Return (x, y) of the center of cell containing provided text 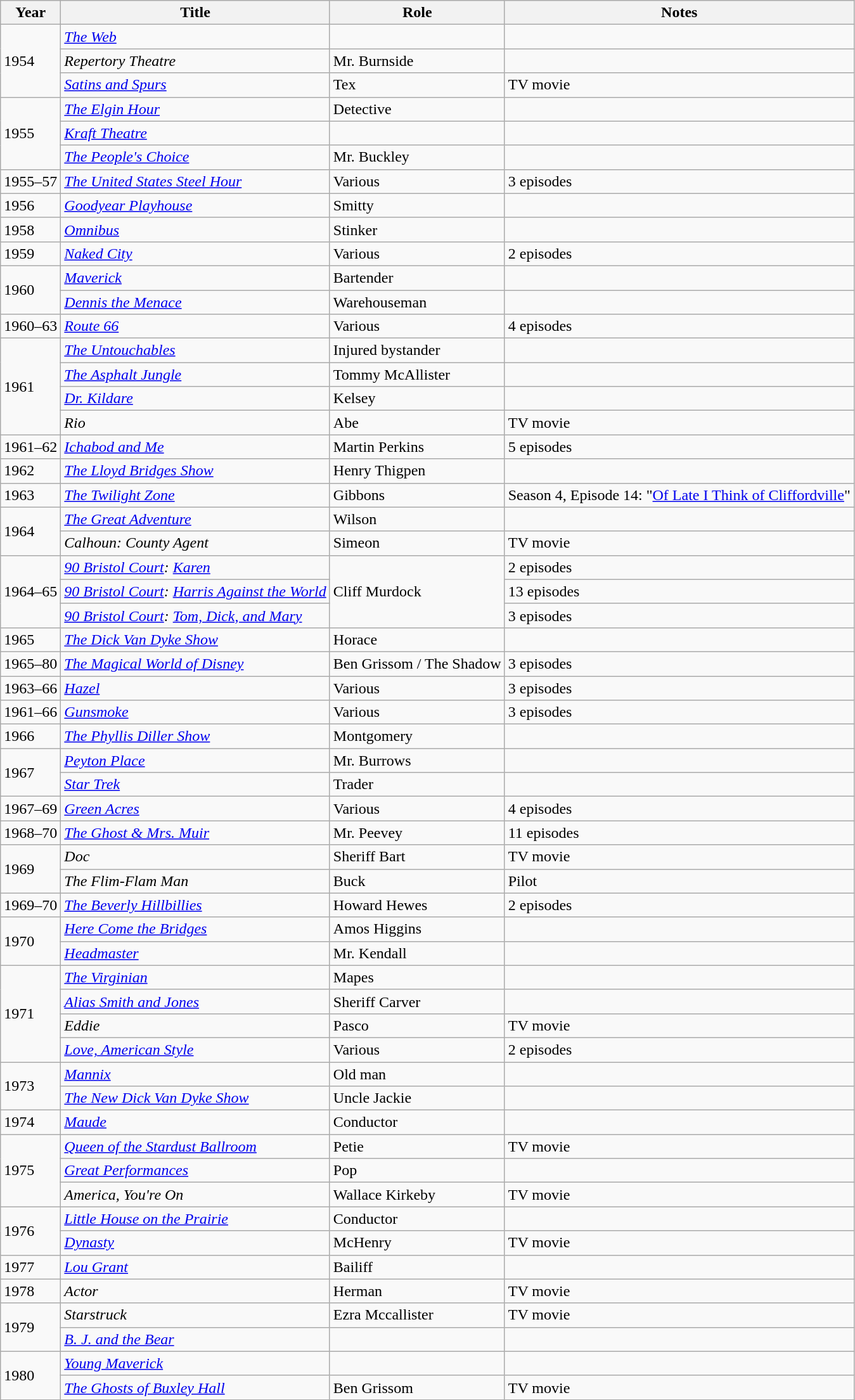
Montgomery (417, 736)
Cliff Murdock (417, 591)
Mr. Kendall (417, 953)
Maverick (195, 278)
1969 (30, 869)
1962 (30, 471)
Actor (195, 1291)
Season 4, Episode 14: "Of Late I Think of Cliffordville" (679, 495)
Dennis the Menace (195, 302)
Here Come the Bridges (195, 929)
Kraft Theatre (195, 133)
Martin Perkins (417, 447)
Role (417, 13)
Gibbons (417, 495)
Headmaster (195, 953)
The Virginian (195, 977)
Year (30, 13)
1955–57 (30, 181)
Dynasty (195, 1243)
1965 (30, 639)
Kelsey (417, 399)
Smitty (417, 205)
Rio (195, 423)
Stinker (417, 229)
1976 (30, 1231)
Maude (195, 1122)
Wallace Kirkeby (417, 1195)
Title (195, 13)
Dr. Kildare (195, 399)
1968–70 (30, 833)
1967–69 (30, 809)
1966 (30, 736)
Doc (195, 857)
Starstruck (195, 1315)
1960–63 (30, 326)
The Lloyd Bridges Show (195, 471)
Love, American Style (195, 1050)
Mr. Burnside (417, 61)
1963 (30, 495)
Simeon (417, 543)
The Ghost & Mrs. Muir (195, 833)
Petie (417, 1146)
Herman (417, 1291)
1954 (30, 61)
Green Acres (195, 809)
Henry Thigpen (417, 471)
Tex (417, 85)
Pop (417, 1171)
Bartender (417, 278)
90 Bristol Court: Harris Against the World (195, 591)
1967 (30, 773)
Injured bystander (417, 350)
Hazel (195, 688)
America, You're On (195, 1195)
Ben Grissom / The Shadow (417, 664)
Pilot (679, 881)
Satins and Spurs (195, 85)
Warehouseman (417, 302)
Sheriff Carver (417, 1001)
The Flim-Flam Man (195, 881)
Mannix (195, 1074)
1964 (30, 531)
Star Trek (195, 785)
1969–70 (30, 905)
5 episodes (679, 447)
1955 (30, 133)
Wilson (417, 519)
1970 (30, 941)
The Magical World of Disney (195, 664)
The Web (195, 37)
Omnibus (195, 229)
Great Performances (195, 1171)
1958 (30, 229)
The Asphalt Jungle (195, 375)
Amos Higgins (417, 929)
Lou Grant (195, 1267)
90 Bristol Court: Tom, Dick, and Mary (195, 615)
Bailiff (417, 1267)
Mr. Buckley (417, 157)
The Ghosts of Buxley Hall (195, 1387)
The People's Choice (195, 157)
The New Dick Van Dyke Show (195, 1098)
The Beverly Hillbillies (195, 905)
1978 (30, 1291)
Goodyear Playhouse (195, 205)
Notes (679, 13)
The Phyllis Diller Show (195, 736)
Trader (417, 785)
Ezra Mccallister (417, 1315)
Ichabod and Me (195, 447)
1975 (30, 1171)
1959 (30, 254)
Old man (417, 1074)
Abe (417, 423)
Detective (417, 109)
1960 (30, 290)
Mr. Peevey (417, 833)
Eddie (195, 1025)
1980 (30, 1375)
1971 (30, 1013)
Alias Smith and Jones (195, 1001)
The Untouchables (195, 350)
The Elgin Hour (195, 109)
Uncle Jackie (417, 1098)
Mapes (417, 977)
Naked City (195, 254)
Peyton Place (195, 761)
1961 (30, 387)
Calhoun: County Agent (195, 543)
Howard Hewes (417, 905)
1964–65 (30, 591)
Mr. Burrows (417, 761)
The Twilight Zone (195, 495)
B. J. and the Bear (195, 1339)
90 Bristol Court: Karen (195, 567)
The Dick Van Dyke Show (195, 639)
Young Maverick (195, 1363)
Repertory Theatre (195, 61)
Gunsmoke (195, 712)
11 episodes (679, 833)
1963–66 (30, 688)
13 episodes (679, 591)
1979 (30, 1327)
1965–80 (30, 664)
1956 (30, 205)
Ben Grissom (417, 1387)
1973 (30, 1086)
1977 (30, 1267)
Tommy McAllister (417, 375)
Sheriff Bart (417, 857)
The United States Steel Hour (195, 181)
Buck (417, 881)
Queen of the Stardust Ballroom (195, 1146)
Little House on the Prairie (195, 1219)
Route 66 (195, 326)
McHenry (417, 1243)
1961–66 (30, 712)
The Great Adventure (195, 519)
Horace (417, 639)
1961–62 (30, 447)
1974 (30, 1122)
Pasco (417, 1025)
